Return the [x, y] coordinate for the center point of the cell that contains the specified text.  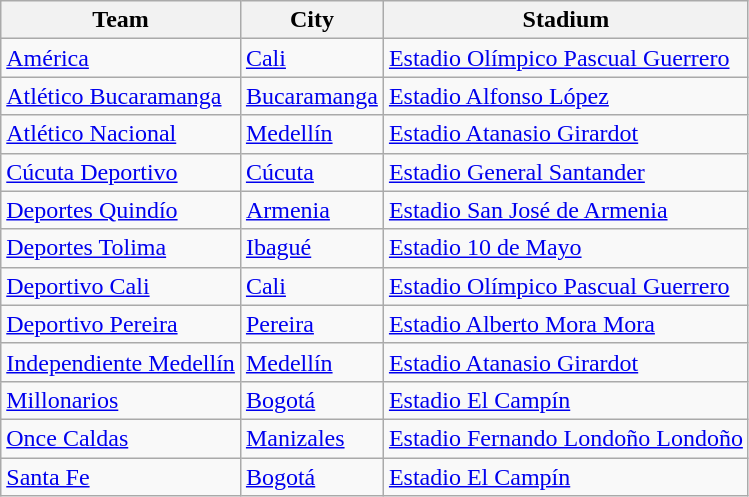
City [312, 20]
Deportivo Cali [121, 286]
Santa Fe [121, 477]
Ibagué [312, 248]
Estadio General Santander [566, 172]
Cúcuta Deportivo [121, 172]
Atlético Bucaramanga [121, 96]
Estadio Alberto Mora Mora [566, 324]
Manizales [312, 438]
Estadio 10 de Mayo [566, 248]
América [121, 58]
Independiente Medellín [121, 362]
Estadio San José de Armenia [566, 210]
Stadium [566, 20]
Deportes Quindío [121, 210]
Estadio Alfonso López [566, 96]
Atlético Nacional [121, 134]
Team [121, 20]
Once Caldas [121, 438]
Pereira [312, 324]
Bucaramanga [312, 96]
Millonarios [121, 400]
Cúcuta [312, 172]
Deportivo Pereira [121, 324]
Estadio Fernando Londoño Londoño [566, 438]
Deportes Tolima [121, 248]
Armenia [312, 210]
